Capture the cell that displays the provided text and extract its [X, Y] central coordinate. 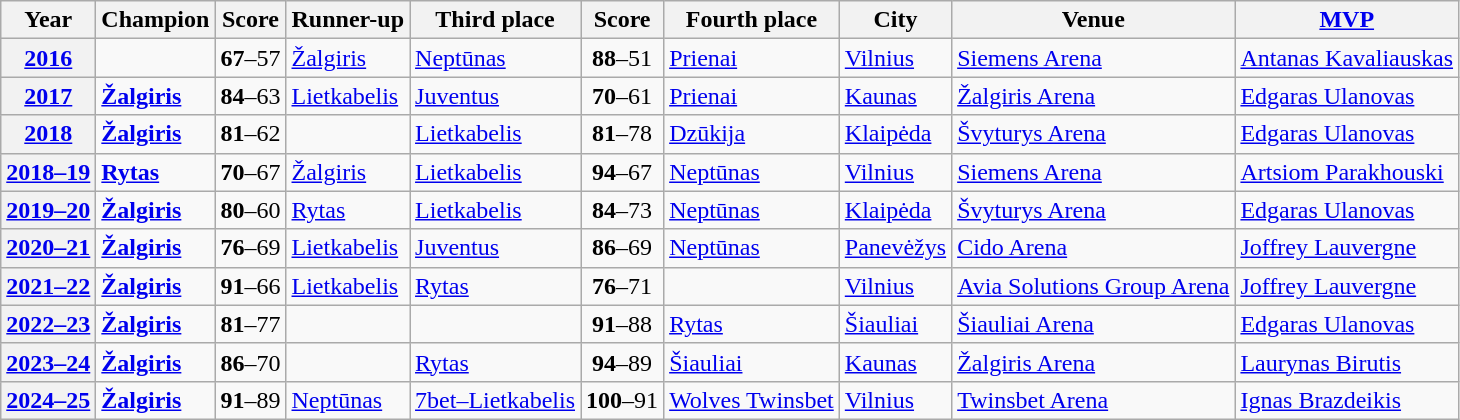
Year [48, 20]
2021–22 [48, 286]
Wolves Twinsbet [752, 400]
76–71 [622, 286]
2017 [48, 96]
84–63 [250, 96]
Dzūkija [752, 134]
MVP [1347, 20]
Fourth place [752, 20]
100–91 [622, 400]
84–73 [622, 210]
2024–25 [48, 400]
70–61 [622, 96]
2022–23 [48, 324]
Šiauliai Arena [1094, 324]
Panevėžys [895, 248]
Runner-up [348, 20]
91–66 [250, 286]
City [895, 20]
94–67 [622, 172]
Laurynas Birutis [1347, 362]
2016 [48, 58]
94–89 [622, 362]
7bet–Lietkabelis [496, 400]
Third place [496, 20]
2023–24 [48, 362]
81–78 [622, 134]
Venue [1094, 20]
86–69 [622, 248]
76–69 [250, 248]
80–60 [250, 210]
70–67 [250, 172]
2019–20 [48, 210]
2020–21 [48, 248]
Cido Arena [1094, 248]
81–77 [250, 324]
88–51 [622, 58]
Artsiom Parakhouski [1347, 172]
91–89 [250, 400]
Ignas Brazdeikis [1347, 400]
Avia Solutions Group Arena [1094, 286]
91–88 [622, 324]
Antanas Kavaliauskas [1347, 58]
2018–19 [48, 172]
81–62 [250, 134]
86–70 [250, 362]
67–57 [250, 58]
Twinsbet Arena [1094, 400]
2018 [48, 134]
Champion [156, 20]
